Provide the [X, Y] coordinate of the cell's center where the given text is located.  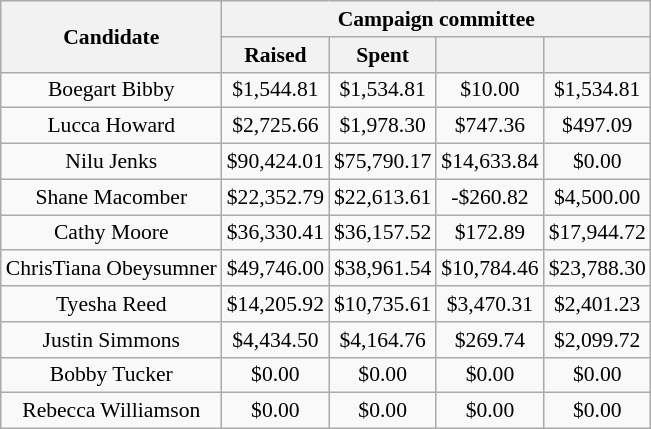
$1,978.30 [382, 126]
Justin Simmons [112, 340]
$10,735.61 [382, 304]
Rebecca Williamson [112, 411]
$747.36 [490, 126]
Nilu Jenks [112, 162]
$22,613.61 [382, 197]
Cathy Moore [112, 233]
Campaign committee [436, 19]
Tyesha Reed [112, 304]
Bobby Tucker [112, 375]
$75,790.17 [382, 162]
$2,099.72 [598, 340]
$4,500.00 [598, 197]
$14,633.84 [490, 162]
$2,401.23 [598, 304]
Shane Macomber [112, 197]
$14,205.92 [276, 304]
$49,746.00 [276, 269]
$17,944.72 [598, 233]
Raised [276, 55]
$23,788.30 [598, 269]
ChrisTiana Obeysumner [112, 269]
$36,157.52 [382, 233]
$90,424.01 [276, 162]
$36,330.41 [276, 233]
$10,784.46 [490, 269]
$172.89 [490, 233]
$497.09 [598, 126]
$38,961.54 [382, 269]
Boegart Bibby [112, 90]
$1,544.81 [276, 90]
$4,434.50 [276, 340]
$4,164.76 [382, 340]
-$260.82 [490, 197]
$10.00 [490, 90]
Spent [382, 55]
$3,470.31 [490, 304]
$269.74 [490, 340]
Lucca Howard [112, 126]
Candidate [112, 36]
$2,725.66 [276, 126]
$22,352.79 [276, 197]
